Detect which cell encompasses the target text, then output its [X, Y] center coordinate. 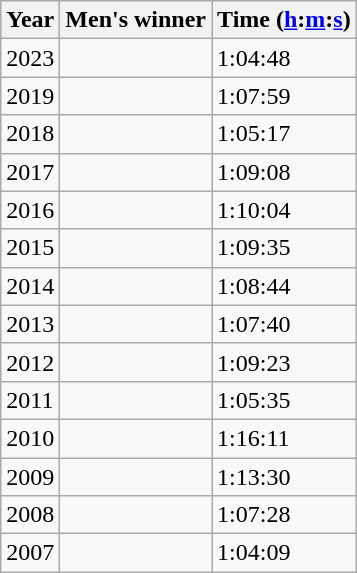
2009 [30, 477]
1:07:40 [284, 324]
1:09:35 [284, 248]
2018 [30, 134]
2011 [30, 400]
1:05:17 [284, 134]
2014 [30, 286]
2016 [30, 210]
1:05:35 [284, 400]
1:04:09 [284, 553]
1:09:08 [284, 172]
1:07:28 [284, 515]
Men's winner [136, 20]
2008 [30, 515]
2019 [30, 96]
2012 [30, 362]
Time (h:m:s) [284, 20]
2017 [30, 172]
1:04:48 [284, 58]
1:09:23 [284, 362]
2015 [30, 248]
2010 [30, 438]
2007 [30, 553]
1:13:30 [284, 477]
2023 [30, 58]
2013 [30, 324]
1:10:04 [284, 210]
1:08:44 [284, 286]
1:07:59 [284, 96]
Year [30, 20]
1:16:11 [284, 438]
